Extract the (X, Y) coordinate from the center of the cell holding the provided text.  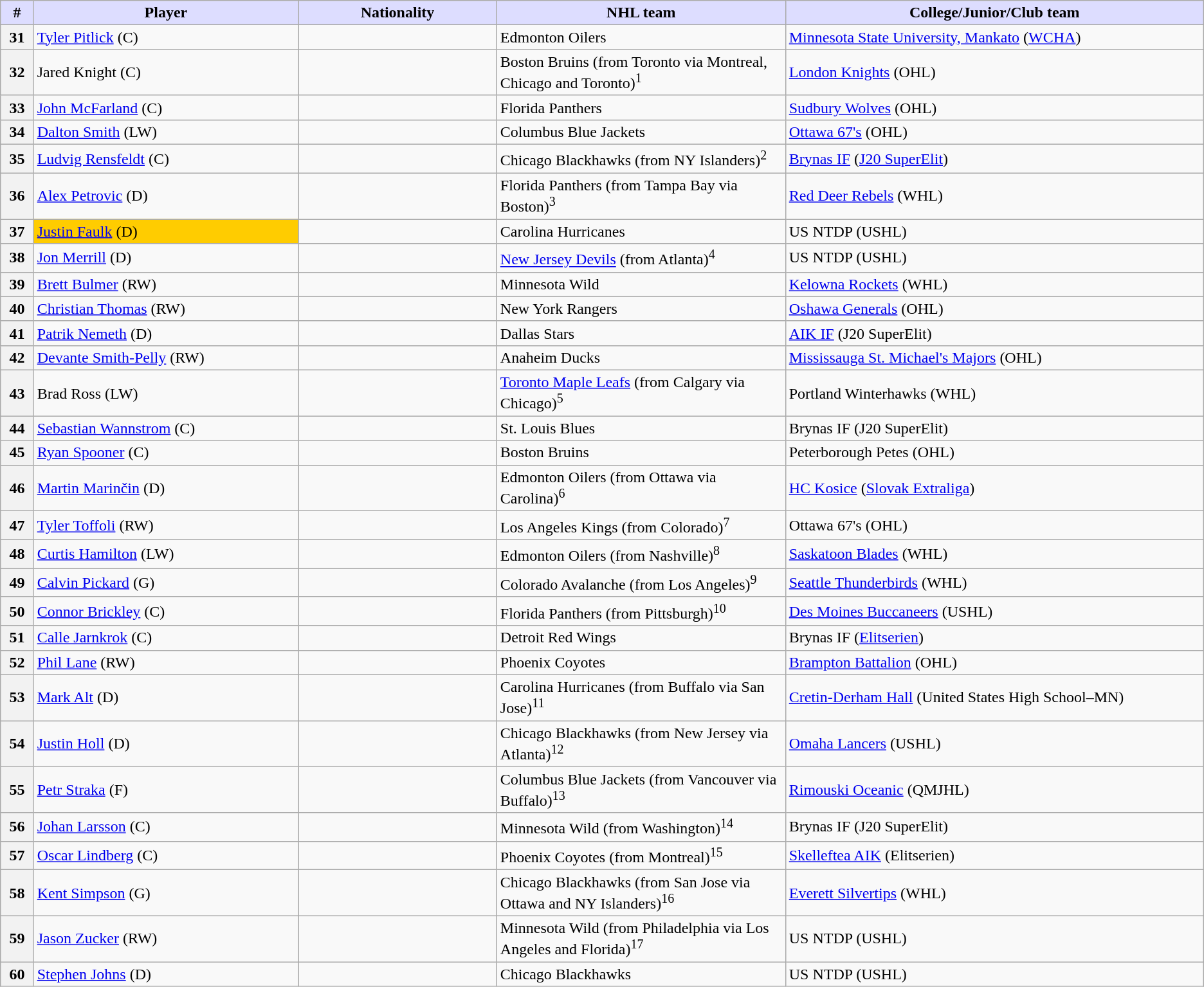
Kent Simpson (G) (166, 893)
Ludvig Rensfeldt (C) (166, 159)
45 (17, 453)
Calvin Pickard (G) (166, 583)
Portland Winterhawks (WHL) (994, 394)
41 (17, 333)
Peterborough Petes (OHL) (994, 453)
Florida Panthers (from Pittsburgh)10 (641, 611)
Jason Zucker (RW) (166, 939)
42 (17, 358)
Des Moines Buccaneers (USHL) (994, 611)
Devante Smith-Pelly (RW) (166, 358)
Kelowna Rockets (WHL) (994, 284)
Colorado Avalanche (from Los Angeles)9 (641, 583)
NHL team (641, 13)
Edmonton Oilers (from Ottawa via Carolina)6 (641, 488)
56 (17, 827)
48 (17, 554)
Florida Panthers (from Tampa Bay via Boston)3 (641, 196)
Columbus Blue Jackets (641, 132)
Jared Knight (C) (166, 73)
Omaha Lancers (USHL) (994, 744)
Phoenix Coyotes (641, 662)
London Knights (OHL) (994, 73)
38 (17, 258)
Ryan Spooner (C) (166, 453)
Nationality (397, 13)
31 (17, 37)
Carolina Hurricanes (641, 231)
35 (17, 159)
53 (17, 698)
Minnesota Wild (641, 284)
Tyler Toffoli (RW) (166, 526)
Detroit Red Wings (641, 638)
Chicago Blackhawks (from NY Islanders)2 (641, 159)
New Jersey Devils (from Atlanta)4 (641, 258)
Calle Jarnkrok (C) (166, 638)
Brampton Battalion (OHL) (994, 662)
Carolina Hurricanes (from Buffalo via San Jose)11 (641, 698)
Minnesota Wild (from Washington)14 (641, 827)
37 (17, 231)
Oshawa Generals (OHL) (994, 309)
46 (17, 488)
Rimouski Oceanic (QMJHL) (994, 790)
Brynas IF (Elitserien) (994, 638)
34 (17, 132)
Jon Merrill (D) (166, 258)
Florida Panthers (641, 107)
44 (17, 428)
Connor Brickley (C) (166, 611)
58 (17, 893)
# (17, 13)
Sebastian Wannstrom (C) (166, 428)
32 (17, 73)
Brett Bulmer (RW) (166, 284)
St. Louis Blues (641, 428)
AIK IF (J20 SuperElit) (994, 333)
Minnesota State University, Mankato (WCHA) (994, 37)
Minnesota Wild (from Philadelphia via Los Angeles and Florida)17 (641, 939)
Red Deer Rebels (WHL) (994, 196)
Chicago Blackhawks (from New Jersey via Atlanta)12 (641, 744)
Edmonton Oilers (641, 37)
Toronto Maple Leafs (from Calgary via Chicago)5 (641, 394)
Brad Ross (LW) (166, 394)
Seattle Thunderbirds (WHL) (994, 583)
47 (17, 526)
Alex Petrovic (D) (166, 196)
HC Kosice (Slovak Extraliga) (994, 488)
Sudbury Wolves (OHL) (994, 107)
Patrik Nemeth (D) (166, 333)
43 (17, 394)
Martin Marinčin (D) (166, 488)
Cretin-Derham Hall (United States High School–MN) (994, 698)
51 (17, 638)
54 (17, 744)
Boston Bruins (641, 453)
Johan Larsson (C) (166, 827)
Chicago Blackhawks (641, 974)
Boston Bruins (from Toronto via Montreal, Chicago and Toronto)1 (641, 73)
Dalton Smith (LW) (166, 132)
36 (17, 196)
John McFarland (C) (166, 107)
59 (17, 939)
Curtis Hamilton (LW) (166, 554)
57 (17, 855)
Tyler Pitlick (C) (166, 37)
49 (17, 583)
New York Rangers (641, 309)
Petr Straka (F) (166, 790)
Los Angeles Kings (from Colorado)7 (641, 526)
Edmonton Oilers (from Nashville)8 (641, 554)
Mississauga St. Michael's Majors (OHL) (994, 358)
Christian Thomas (RW) (166, 309)
33 (17, 107)
50 (17, 611)
Skelleftea AIK (Elitserien) (994, 855)
Columbus Blue Jackets (from Vancouver via Buffalo)13 (641, 790)
Saskatoon Blades (WHL) (994, 554)
39 (17, 284)
Dallas Stars (641, 333)
Chicago Blackhawks (from San Jose via Ottawa and NY Islanders)16 (641, 893)
60 (17, 974)
Justin Holl (D) (166, 744)
52 (17, 662)
Justin Faulk (D) (166, 231)
Phil Lane (RW) (166, 662)
40 (17, 309)
College/Junior/Club team (994, 13)
Oscar Lindberg (C) (166, 855)
Anaheim Ducks (641, 358)
Stephen Johns (D) (166, 974)
Mark Alt (D) (166, 698)
Phoenix Coyotes (from Montreal)15 (641, 855)
Player (166, 13)
Everett Silvertips (WHL) (994, 893)
55 (17, 790)
